Extract the (X, Y) coordinate from the center of the cell holding the provided text.  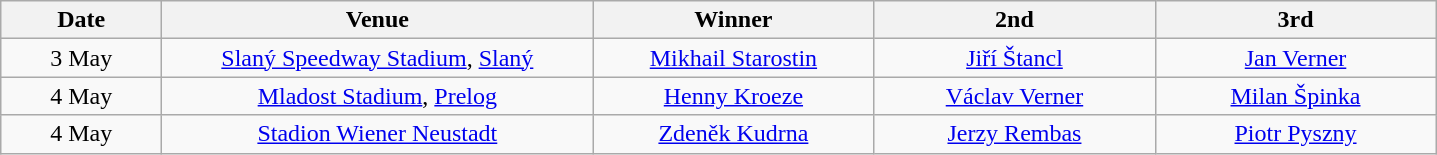
Venue (378, 20)
Slaný Speedway Stadium, Slaný (378, 58)
2nd (1014, 20)
Date (82, 20)
Mladost Stadium, Prelog (378, 96)
Piotr Pyszny (1296, 134)
3 May (82, 58)
Jiří Štancl (1014, 58)
Winner (734, 20)
Václav Verner (1014, 96)
Zdeněk Kudrna (734, 134)
Jerzy Rembas (1014, 134)
Jan Verner (1296, 58)
Milan Špinka (1296, 96)
Henny Kroeze (734, 96)
Stadion Wiener Neustadt (378, 134)
3rd (1296, 20)
Mikhail Starostin (734, 58)
